Detect which cell encompasses the target text, then output its [X, Y] center coordinate. 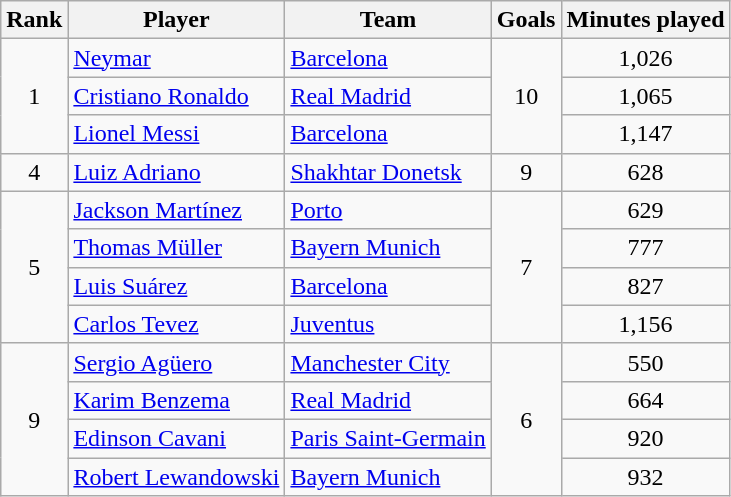
Jackson Martínez [176, 210]
5 [34, 267]
1,065 [646, 96]
777 [646, 248]
Shakhtar Donetsk [388, 172]
Luiz Adriano [176, 172]
Carlos Tevez [176, 324]
Juventus [388, 324]
4 [34, 172]
550 [646, 362]
Player [176, 20]
Team [388, 20]
6 [526, 419]
Karim Benzema [176, 400]
1,156 [646, 324]
Porto [388, 210]
Robert Lewandowski [176, 477]
Luis Suárez [176, 286]
Minutes played [646, 20]
Goals [526, 20]
1,147 [646, 134]
1,026 [646, 58]
Paris Saint-Germain [388, 438]
Edinson Cavani [176, 438]
Cristiano Ronaldo [176, 96]
827 [646, 286]
10 [526, 96]
Neymar [176, 58]
Sergio Agüero [176, 362]
920 [646, 438]
7 [526, 267]
1 [34, 96]
629 [646, 210]
Rank [34, 20]
Thomas Müller [176, 248]
Lionel Messi [176, 134]
Manchester City [388, 362]
628 [646, 172]
664 [646, 400]
932 [646, 477]
